Locate the cell with the specified text and output its (x, y) center coordinate. 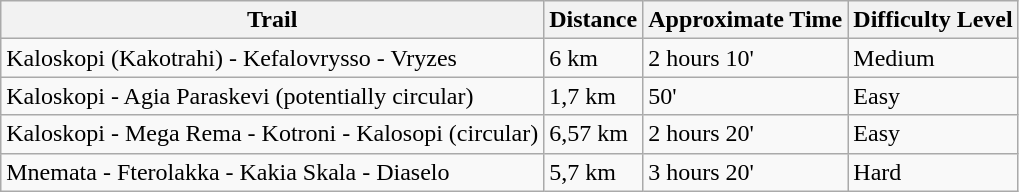
50' (746, 96)
5,7 km (594, 172)
6,57 km (594, 134)
6 km (594, 58)
Approximate Time (746, 20)
Hard (933, 172)
Difficulty Level (933, 20)
3 hours 20' (746, 172)
Medium (933, 58)
2 hours 20' (746, 134)
2 hours 10' (746, 58)
Mnemata - Fterolakka - Kakia Skala - Diaselo (272, 172)
Kaloskopi - Agia Paraskevi (potentially circular) (272, 96)
1,7 km (594, 96)
Kaloskopi - Mega Rema - Kotroni - Kalosopi (circular) (272, 134)
Kaloskopi (Kakotrahi) - Kefalovrysso - Vryzes (272, 58)
Distance (594, 20)
Trail (272, 20)
